Find where the given text appears and provide that cell's center as (x, y) coordinate. 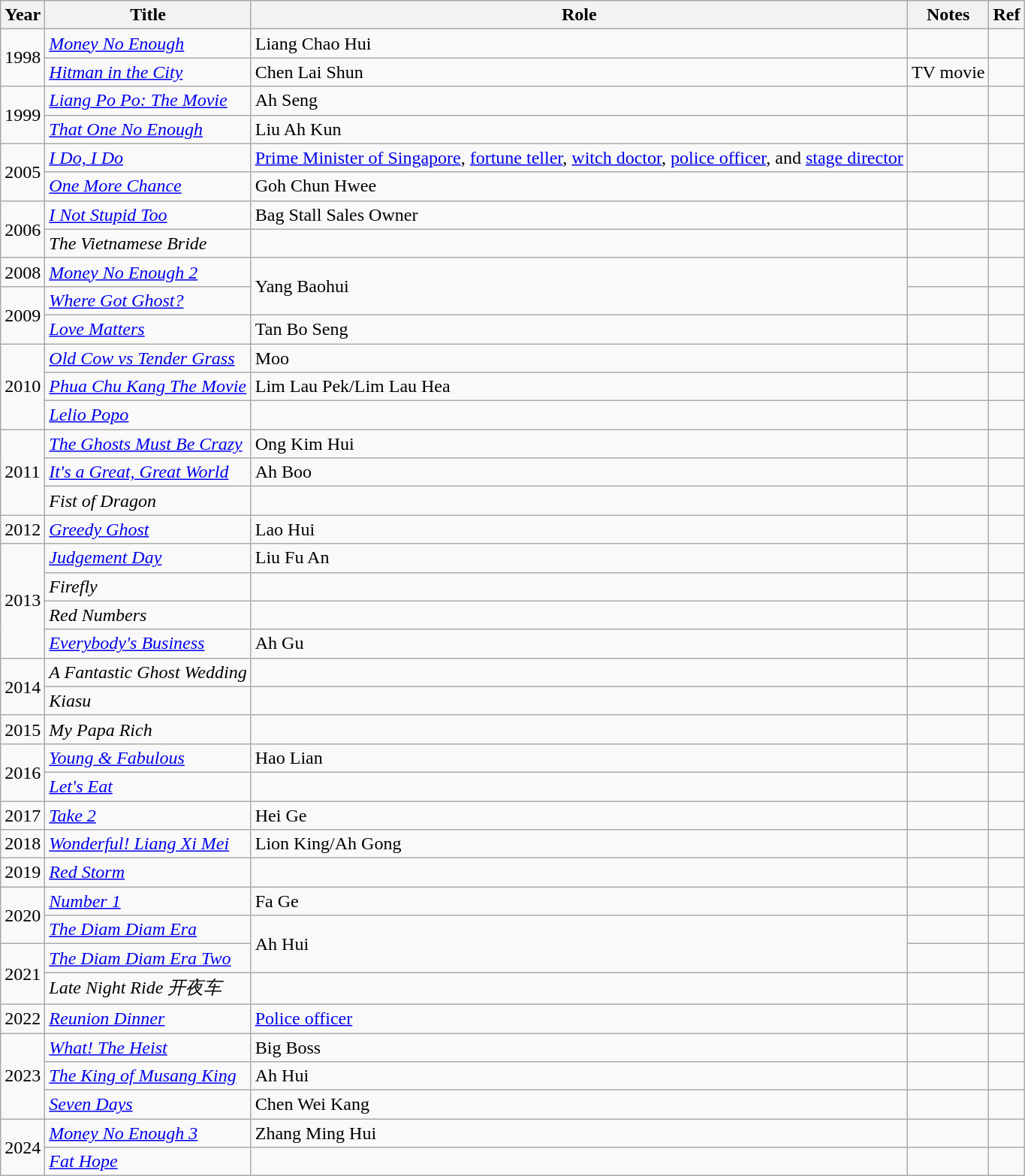
Number 1 (148, 901)
Prime Minister of Singapore, fortune teller, witch doctor, police officer, and stage director (579, 158)
TV movie (948, 72)
2017 (23, 815)
Lion King/Ah Gong (579, 844)
Red Numbers (148, 615)
Money No Enough 3 (148, 1133)
Old Cow vs Tender Grass (148, 358)
The Diam Diam Era (148, 930)
Fa Ge (579, 901)
Hao Lian (579, 758)
Liu Ah Kun (579, 129)
What! The Heist (148, 1048)
2016 (23, 772)
Judgement Day (148, 558)
The Vietnamese Bride (148, 243)
Chen Lai Shun (579, 72)
Let's Eat (148, 786)
Liang Po Po: The Movie (148, 101)
2011 (23, 472)
Wonderful! Liang Xi Mei (148, 844)
Love Matters (148, 329)
Ong Kim Hui (579, 444)
It's a Great, Great World (148, 472)
2005 (23, 172)
2023 (23, 1076)
Chen Wei Kang (579, 1105)
Fist of Dragon (148, 501)
Ref (1006, 15)
Firefly (148, 586)
Title (148, 15)
Role (579, 15)
1999 (23, 115)
Year (23, 15)
Money No Enough (148, 44)
Phua Chu Kang The Movie (148, 387)
The Ghosts Must Be Crazy (148, 444)
Greedy Ghost (148, 529)
2018 (23, 844)
Lao Hui (579, 529)
Zhang Ming Hui (579, 1133)
2021 (23, 975)
Red Storm (148, 873)
Late Night Ride 开夜车 (148, 988)
The King of Musang King (148, 1076)
Young & Fabulous (148, 758)
Hitman in the City (148, 72)
Tan Bo Seng (579, 329)
Fat Hope (148, 1162)
2015 (23, 729)
2009 (23, 315)
Yang Baohui (579, 286)
2022 (23, 1018)
The Diam Diam Era Two (148, 958)
That One No Enough (148, 129)
Liu Fu An (579, 558)
Where Got Ghost? (148, 300)
Liang Chao Hui (579, 44)
Ah Seng (579, 101)
Goh Chun Hwee (579, 186)
I Not Stupid Too (148, 215)
2019 (23, 873)
2013 (23, 601)
Kiasu (148, 701)
Police officer (579, 1018)
Hei Ge (579, 815)
Seven Days (148, 1105)
Lim Lau Pek/Lim Lau Hea (579, 387)
I Do, I Do (148, 158)
Take 2 (148, 815)
2008 (23, 272)
Lelio Popo (148, 415)
2014 (23, 686)
2006 (23, 229)
Money No Enough 2 (148, 272)
Reunion Dinner (148, 1018)
Everybody's Business (148, 644)
My Papa Rich (148, 729)
Notes (948, 15)
2020 (23, 915)
Ah Boo (579, 472)
Ah Gu (579, 644)
Moo (579, 358)
2010 (23, 387)
One More Chance (148, 186)
A Fantastic Ghost Wedding (148, 672)
2012 (23, 529)
Big Boss (579, 1048)
2024 (23, 1147)
1998 (23, 58)
Bag Stall Sales Owner (579, 215)
